Return [X, Y] of the center of cell containing provided text 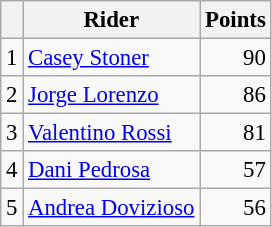
90 [236, 58]
Jorge Lorenzo [112, 95]
4 [12, 170]
57 [236, 170]
86 [236, 95]
56 [236, 208]
81 [236, 133]
Andrea Dovizioso [112, 208]
3 [12, 133]
Points [236, 20]
1 [12, 58]
Rider [112, 20]
5 [12, 208]
Dani Pedrosa [112, 170]
Valentino Rossi [112, 133]
2 [12, 95]
Casey Stoner [112, 58]
